Provide the [X, Y] coordinate of the cell's center where the given text is located.  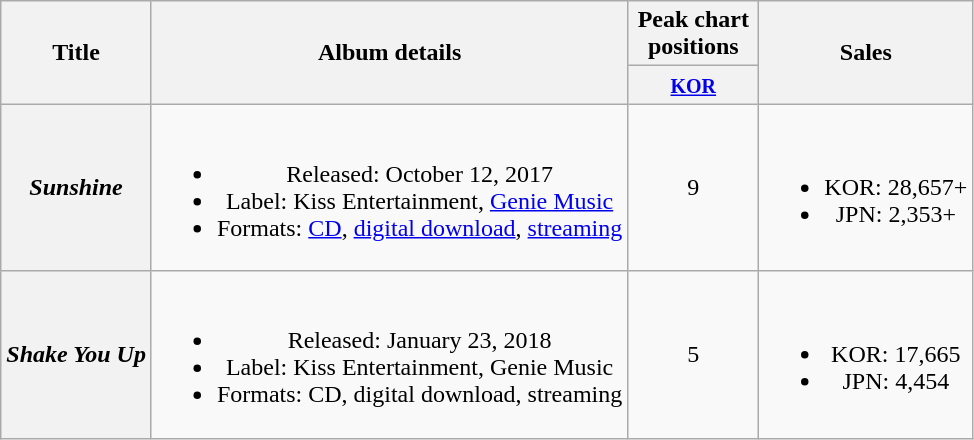
Peak chart positions [694, 34]
Sunshine [76, 188]
5 [694, 354]
Sales [866, 52]
KOR: 17,665JPN: 4,454 [866, 354]
Album details [389, 52]
Shake You Up [76, 354]
9 [694, 188]
Released: October 12, 2017Label: Kiss Entertainment, Genie MusicFormats: CD, digital download, streaming [389, 188]
Title [76, 52]
KOR: 28,657+JPN: 2,353+ [866, 188]
Released: January 23, 2018Label: Kiss Entertainment, Genie MusicFormats: CD, digital download, streaming [389, 354]
KOR [694, 85]
